Find where the given text appears and provide that cell's center as (X, Y) coordinate. 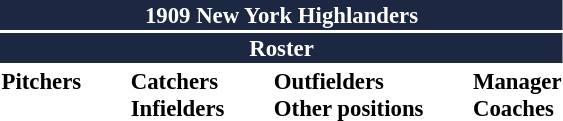
Roster (282, 48)
1909 New York Highlanders (282, 15)
